Extract the (X, Y) coordinate from the center of the cell holding the provided text.  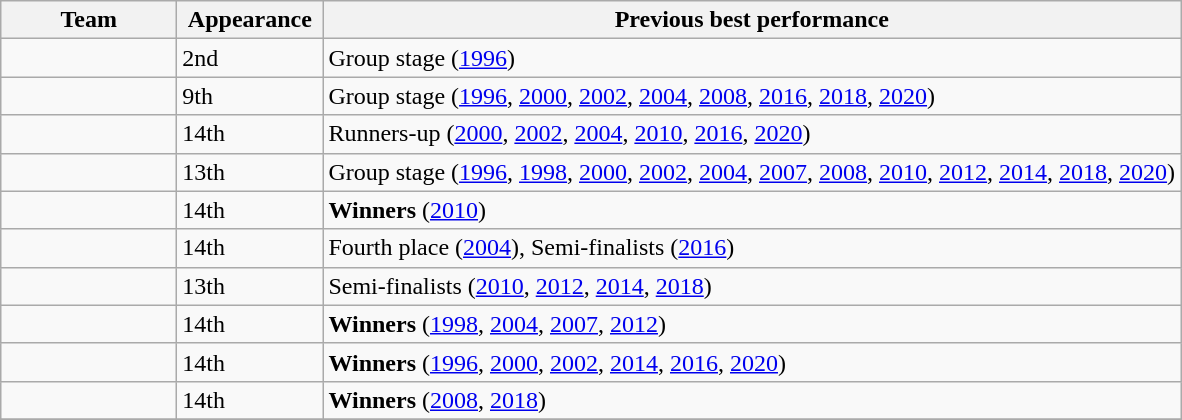
Winners (2008, 2018) (752, 400)
Winners (1998, 2004, 2007, 2012) (752, 324)
Winners (2010) (752, 210)
2nd (250, 58)
Group stage (1996, 2000, 2002, 2004, 2008, 2016, 2018, 2020) (752, 96)
Team (89, 20)
9th (250, 96)
Group stage (1996, 1998, 2000, 2002, 2004, 2007, 2008, 2010, 2012, 2014, 2018, 2020) (752, 172)
Group stage (1996) (752, 58)
Appearance (250, 20)
Semi-finalists (2010, 2012, 2014, 2018) (752, 286)
Runners-up (2000, 2002, 2004, 2010, 2016, 2020) (752, 134)
Fourth place (2004), Semi-finalists (2016) (752, 248)
Winners (1996, 2000, 2002, 2014, 2016, 2020) (752, 362)
Previous best performance (752, 20)
